Find where the given text appears and provide that cell's center as (X, Y) coordinate. 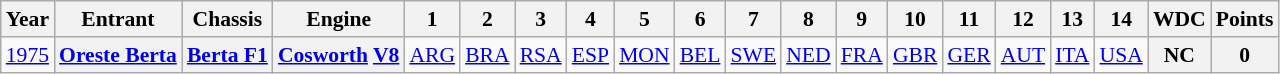
FRA (862, 55)
ARG (432, 55)
BEL (700, 55)
ITA (1072, 55)
4 (590, 19)
GER (968, 55)
WDC (1180, 19)
1 (432, 19)
Oreste Berta (118, 55)
Chassis (228, 19)
GBR (916, 55)
5 (644, 19)
10 (916, 19)
6 (700, 19)
0 (1245, 55)
12 (1023, 19)
7 (754, 19)
11 (968, 19)
BRA (488, 55)
13 (1072, 19)
ESP (590, 55)
2 (488, 19)
3 (541, 19)
Engine (338, 19)
USA (1122, 55)
AUT (1023, 55)
Cosworth V8 (338, 55)
RSA (541, 55)
NED (808, 55)
Entrant (118, 19)
9 (862, 19)
SWE (754, 55)
NC (1180, 55)
Berta F1 (228, 55)
14 (1122, 19)
Points (1245, 19)
MON (644, 55)
Year (28, 19)
1975 (28, 55)
8 (808, 19)
